Determine the (X, Y) coordinate at the center of the cell enclosing the given text.  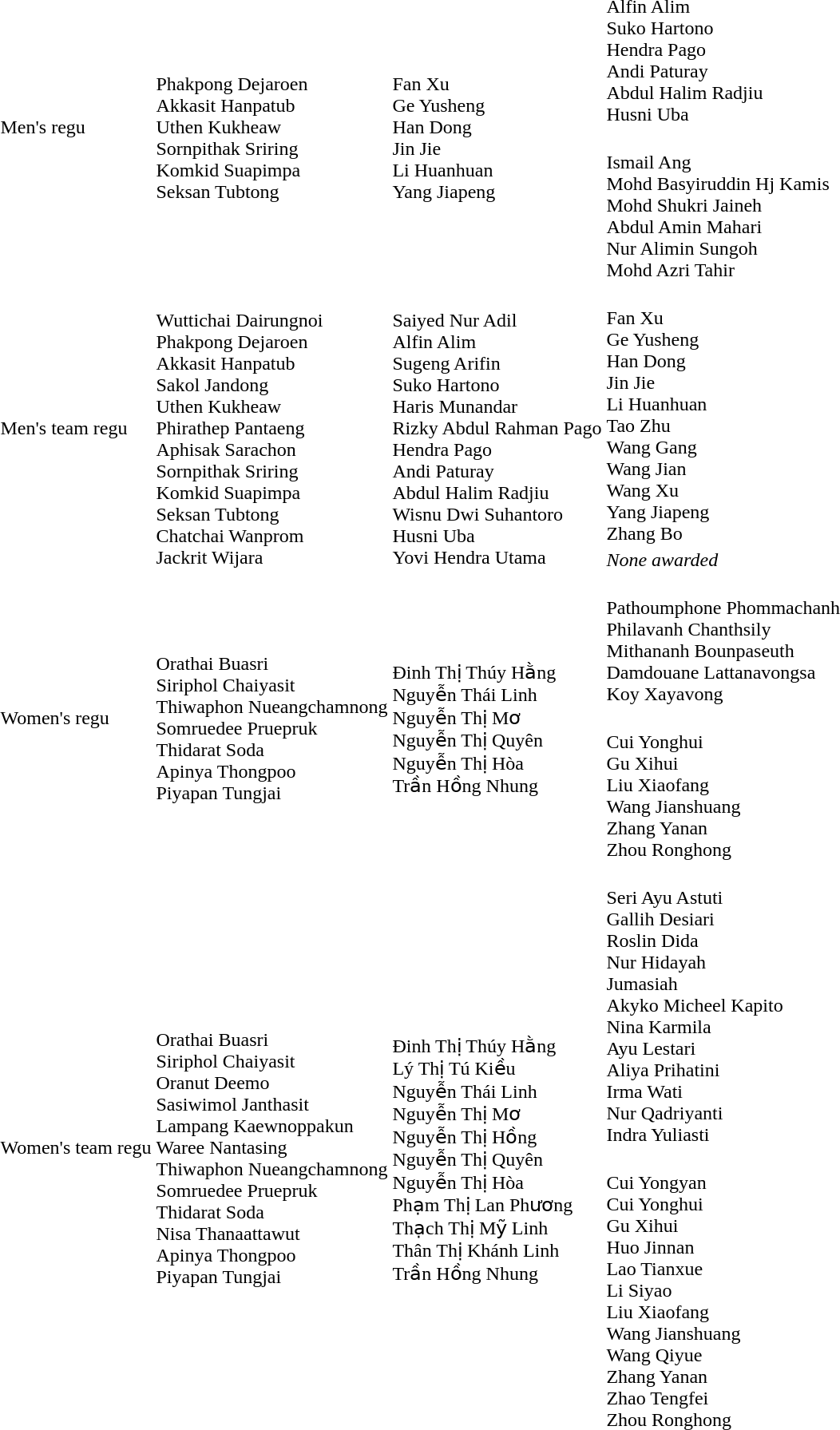
Đinh Thị Thúy HằngNguyễn Thái LinhNguyễn Thị MơNguyễn Thị QuyênNguyễn Thị HòaTrần Hồng Nhung (497, 718)
Orathai BuasriSiriphol ChaiyasitThiwaphon NueangchamnongSomruedee PrueprukThidarat SodaApinya ThongpooPiyapan Tungjai (271, 718)
